Identify which cell holds the provided text, then report its (x, y) central coordinate. 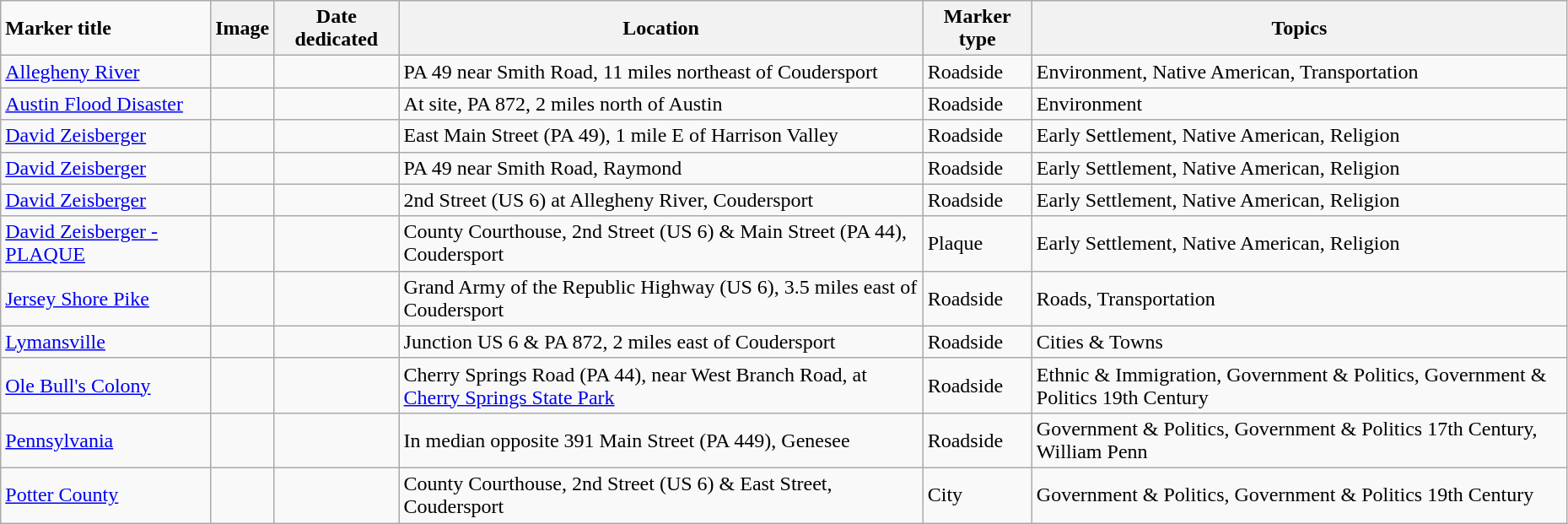
In median opposite 391 Main Street (PA 449), Genesee (661, 440)
Marker title (106, 29)
Location (661, 29)
Ole Bull's Colony (106, 385)
PA 49 near Smith Road, Raymond (661, 168)
Pennsylvania (106, 440)
Image (243, 29)
City (977, 494)
Junction US 6 & PA 872, 2 miles east of Coudersport (661, 342)
County Courthouse, 2nd Street (US 6) & Main Street (PA 44), Coudersport (661, 243)
Austin Flood Disaster (106, 104)
At site, PA 872, 2 miles north of Austin (661, 104)
Ethnic & Immigration, Government & Politics, Government & Politics 19th Century (1299, 385)
Potter County (106, 494)
County Courthouse, 2nd Street (US 6) & East Street, Coudersport (661, 494)
2nd Street (US 6) at Allegheny River, Coudersport (661, 200)
Date dedicated (337, 29)
East Main Street (PA 49), 1 mile E of Harrison Valley (661, 136)
Topics (1299, 29)
Jersey Shore Pike (106, 299)
Government & Politics, Government & Politics 19th Century (1299, 494)
Lymansville (106, 342)
Marker type (977, 29)
Grand Army of the Republic Highway (US 6), 3.5 miles east of Coudersport (661, 299)
Roads, Transportation (1299, 299)
Environment, Native American, Transportation (1299, 72)
Allegheny River (106, 72)
David Zeisberger - PLAQUE (106, 243)
Plaque (977, 243)
Cities & Towns (1299, 342)
Government & Politics, Government & Politics 17th Century, William Penn (1299, 440)
PA 49 near Smith Road, 11 miles northeast of Coudersport (661, 72)
Environment (1299, 104)
Cherry Springs Road (PA 44), near West Branch Road, at Cherry Springs State Park (661, 385)
